Identify which cell holds the provided text, then report its [x, y] central coordinate. 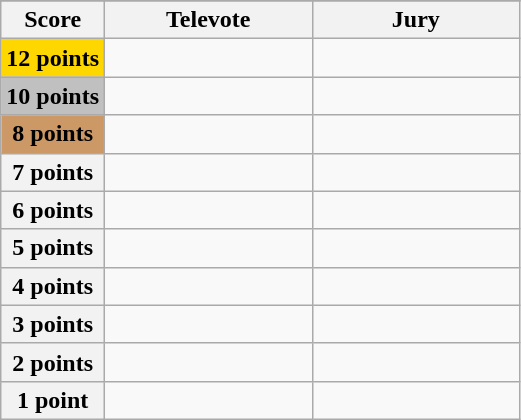
2 points [53, 362]
Jury [416, 20]
8 points [53, 134]
12 points [53, 58]
4 points [53, 286]
6 points [53, 210]
7 points [53, 172]
1 point [53, 400]
Score [53, 20]
Televote [209, 20]
10 points [53, 96]
5 points [53, 248]
3 points [53, 324]
